Detect which cell encompasses the target text, then output its (x, y) center coordinate. 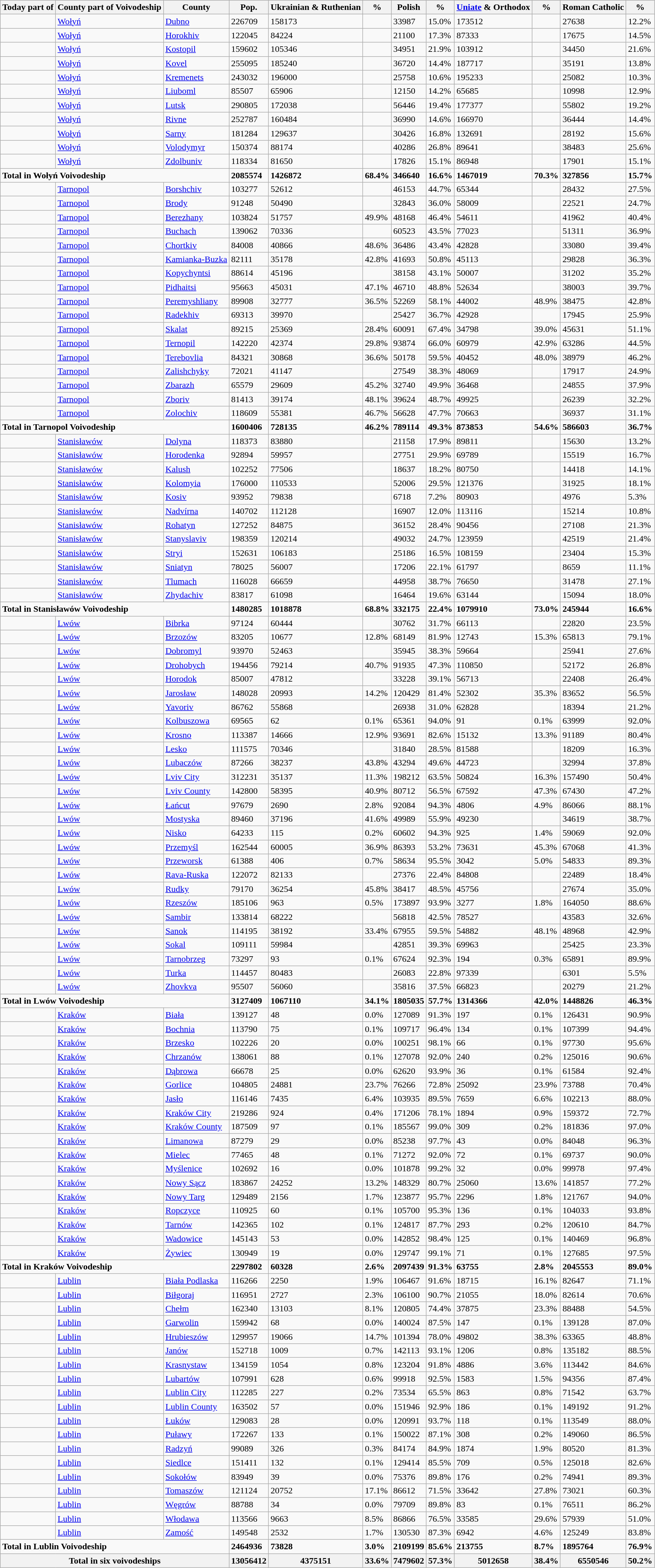
71 (494, 1253)
13056412 (249, 1561)
36.6% (377, 357)
93.8% (640, 1211)
32 (494, 1169)
46153 (409, 189)
6.6% (547, 1099)
1426872 (316, 175)
181836 (593, 1127)
91.6% (441, 1281)
24855 (593, 385)
36486 (409, 245)
38158 (409, 273)
42851 (409, 945)
32777 (316, 301)
111575 (249, 749)
151946 (409, 1407)
County (196, 7)
79214 (316, 665)
139062 (249, 231)
Łuków (196, 1421)
78.0% (441, 1337)
1009 (316, 1351)
13103 (316, 1309)
12743 (494, 637)
Pidhaitsi (196, 287)
93874 (409, 343)
42374 (316, 343)
93952 (249, 497)
13.3% (547, 735)
68.8% (377, 609)
27.8% (547, 1490)
76.9% (640, 1547)
17901 (593, 161)
113442 (593, 1365)
Lubartów (196, 1379)
245944 (593, 609)
70.3% (547, 175)
43294 (409, 763)
99918 (409, 1379)
Terebovlia (196, 357)
24252 (316, 1183)
57.7% (441, 1001)
Brzesko (196, 1043)
84174 (409, 1449)
8.7% (547, 1547)
14.1% (640, 469)
49989 (409, 819)
68.4% (377, 175)
7659 (494, 1099)
86.2% (640, 1504)
58634 (409, 861)
39970 (316, 315)
Kalush (196, 469)
Rivne (196, 119)
95.7% (441, 1197)
346640 (409, 175)
171206 (409, 1113)
141857 (593, 1183)
89908 (249, 301)
4976 (593, 497)
32.6% (640, 917)
142113 (409, 1351)
69565 (249, 721)
12.0% (441, 511)
Jasło (196, 1099)
42.0% (547, 1001)
13.8% (640, 63)
54882 (494, 931)
49802 (494, 1337)
115 (316, 833)
Tlumach (196, 581)
46.3% (640, 1001)
39174 (316, 399)
105346 (316, 49)
25082 (593, 77)
5012658 (494, 1561)
48.7% (441, 399)
89.5% (441, 1099)
185106 (249, 903)
14666 (316, 735)
252787 (249, 119)
Janów (196, 1351)
162544 (249, 847)
43.8% (377, 763)
85.5% (441, 1462)
73021 (593, 1490)
25 (316, 1071)
79.1% (640, 637)
36.5% (377, 301)
County part of Voivodeship (110, 7)
114195 (249, 931)
15094 (593, 595)
71272 (409, 1155)
1079910 (494, 609)
Total in Kraków Voivodeship (115, 1267)
83880 (316, 441)
36468 (494, 385)
Lutsk (196, 105)
1467019 (494, 175)
125018 (593, 1462)
52269 (409, 301)
Kolbuszowa (196, 721)
88 (316, 1057)
130949 (249, 1253)
Ropczyce (196, 1211)
16.5% (441, 553)
91.2% (640, 1407)
65.5% (441, 1393)
Kovel (196, 63)
73297 (249, 959)
16464 (409, 595)
116266 (249, 1281)
127089 (409, 1015)
60602 (409, 833)
27638 (593, 21)
789114 (409, 427)
Ternopil (196, 343)
18637 (409, 469)
308 (494, 1435)
40.9% (377, 791)
48168 (409, 217)
50.4% (640, 777)
963 (316, 903)
159602 (249, 49)
21100 (409, 35)
64233 (249, 833)
150022 (409, 1435)
55802 (593, 105)
10.6% (441, 77)
35.2% (640, 273)
22408 (593, 679)
66823 (494, 987)
48069 (494, 371)
45631 (593, 329)
Zolochiv (196, 413)
129489 (249, 1197)
31478 (593, 581)
37196 (316, 819)
46.4% (441, 217)
67430 (593, 791)
99978 (593, 1169)
36.3% (640, 259)
127078 (409, 1057)
82133 (316, 875)
31.1% (640, 413)
138061 (249, 1057)
26083 (409, 973)
40.4% (640, 217)
31925 (593, 483)
Berezhany (196, 217)
97.7% (441, 1141)
Tomaszów (196, 1490)
28192 (593, 133)
6718 (409, 497)
159372 (593, 1113)
406 (316, 861)
Drohobych (196, 665)
5.3% (640, 497)
11.1% (640, 567)
65813 (593, 637)
81413 (249, 399)
37.8% (640, 763)
50007 (494, 273)
72021 (249, 371)
88488 (593, 1309)
93970 (249, 651)
Myślenice (196, 1169)
194 (494, 959)
46710 (409, 287)
226709 (249, 21)
121376 (494, 483)
123959 (494, 539)
Stanyslaviv (196, 539)
Yavoriv (196, 707)
48.5% (441, 889)
Żywiec (196, 1253)
125249 (593, 1533)
35.3% (547, 693)
42519 (593, 539)
38417 (409, 889)
67955 (409, 931)
121767 (593, 1197)
74.4% (441, 1309)
103912 (494, 49)
10.8% (640, 511)
110925 (249, 1211)
36.0% (441, 203)
8.5% (377, 1519)
52463 (316, 651)
0.6% (377, 1379)
45031 (316, 287)
8.1% (377, 1309)
23.9% (547, 1085)
186 (494, 1407)
15.0% (441, 21)
113790 (249, 1029)
25758 (409, 77)
Borshchiv (196, 189)
120214 (316, 539)
10998 (593, 91)
Zamość (196, 1533)
185240 (316, 63)
56007 (316, 567)
157490 (593, 777)
123877 (409, 1197)
129414 (409, 1462)
18209 (593, 749)
88.1% (640, 805)
42828 (494, 245)
Lublin City (196, 1393)
21158 (409, 441)
33.6% (377, 1561)
73788 (593, 1085)
30762 (409, 623)
92.5% (441, 1379)
Roman Catholic (593, 7)
45113 (494, 259)
23.5% (640, 623)
25941 (593, 651)
65891 (593, 959)
136 (494, 1211)
84.7% (640, 1225)
75376 (409, 1476)
70346 (316, 749)
82111 (249, 259)
36152 (409, 525)
28432 (593, 189)
1805035 (409, 1001)
80712 (409, 791)
38979 (593, 357)
142800 (249, 791)
62620 (409, 1071)
66.0% (441, 343)
Lubaczów (196, 763)
103824 (249, 217)
39624 (409, 399)
76650 (494, 581)
2085574 (249, 175)
92.3% (441, 959)
84224 (316, 35)
17917 (593, 371)
99.0% (441, 1127)
82647 (593, 1281)
4375151 (316, 1561)
Mostyska (196, 819)
Radekhiv (196, 315)
Puławy (196, 1435)
66113 (494, 623)
129083 (249, 1421)
81.4% (441, 693)
89460 (249, 819)
85238 (409, 1141)
56818 (409, 917)
57 (316, 1407)
61388 (249, 861)
32.2% (640, 399)
Mielec (196, 1155)
113549 (593, 1421)
728135 (316, 427)
79709 (409, 1504)
290805 (249, 105)
87266 (249, 763)
586603 (593, 427)
79838 (316, 497)
54.6% (547, 427)
87279 (249, 1141)
19.2% (640, 105)
39.3% (441, 945)
93 (316, 959)
133814 (249, 917)
73534 (409, 1393)
58395 (316, 791)
81.3% (640, 1449)
56628 (409, 413)
1583 (494, 1379)
332175 (409, 609)
17206 (409, 567)
Kolomyia (196, 483)
48.9% (547, 301)
41693 (409, 259)
97679 (249, 805)
50824 (494, 777)
Total in six voivodeships (115, 1561)
102692 (249, 1169)
139128 (593, 1323)
Wadowice (196, 1239)
16.1% (547, 1281)
145143 (249, 1239)
Krosno (196, 735)
71542 (593, 1393)
27.6% (640, 651)
110533 (316, 483)
56713 (494, 679)
Włodawa (196, 1519)
62828 (494, 707)
40.7% (377, 665)
65579 (249, 385)
23404 (593, 553)
11.3% (377, 777)
126431 (593, 1015)
Biłgoraj (196, 1294)
173897 (409, 903)
31202 (593, 273)
197 (494, 1015)
53.2% (441, 847)
20279 (593, 987)
43583 (593, 917)
1448826 (593, 1001)
29828 (593, 259)
Kraków City (196, 1113)
90.9% (640, 1015)
Przemyśl (196, 847)
Zbarazh (196, 385)
57.3% (441, 1561)
86762 (249, 707)
21.3% (640, 525)
1.5% (547, 1379)
195233 (494, 77)
Sokal (196, 945)
106183 (316, 553)
95507 (249, 987)
181284 (249, 133)
15214 (593, 511)
1600406 (249, 427)
28.5% (441, 749)
326 (316, 1449)
102226 (249, 1043)
Lviv County (196, 791)
1895764 (593, 1547)
84875 (316, 525)
Brody (196, 203)
26239 (593, 399)
3042 (494, 861)
97124 (249, 623)
108159 (494, 553)
142220 (249, 343)
52302 (494, 693)
65685 (494, 91)
2097439 (409, 1267)
49925 (494, 399)
49.6% (441, 763)
176000 (249, 483)
57939 (593, 1519)
176 (494, 1476)
152631 (249, 553)
35178 (316, 259)
Zboriv (196, 399)
6550546 (593, 1561)
15.6% (640, 133)
Total in Lwów Voivodeship (115, 1001)
77506 (316, 469)
17.3% (441, 35)
32740 (409, 385)
Tarnobrzeg (196, 959)
84008 (249, 245)
133 (316, 1435)
51.0% (640, 1519)
Kamianka-Buzka (196, 259)
152718 (249, 1351)
72.7% (640, 1113)
86.5% (640, 1435)
14.5% (640, 35)
34798 (494, 329)
91 (494, 721)
166970 (494, 119)
114457 (249, 973)
42928 (494, 315)
7.2% (441, 497)
52612 (316, 189)
34951 (409, 49)
36990 (409, 119)
87333 (494, 35)
91.8% (441, 1365)
70.4% (640, 1085)
12.8% (377, 637)
31.0% (441, 707)
33080 (593, 245)
129747 (409, 1253)
4806 (494, 805)
25369 (316, 329)
130530 (409, 1533)
91248 (249, 203)
107991 (249, 1379)
1894 (494, 1113)
45196 (316, 273)
44958 (409, 581)
17675 (593, 35)
34619 (593, 819)
103277 (249, 189)
90.0% (640, 1155)
163502 (249, 1407)
21.4% (640, 539)
140469 (593, 1239)
87.1% (441, 1435)
93691 (409, 735)
69313 (249, 315)
32994 (593, 763)
71.1% (640, 1281)
96.3% (640, 1141)
92084 (409, 805)
293 (494, 1225)
72 (494, 1155)
27376 (409, 875)
19066 (316, 1337)
Sarny (196, 133)
59664 (494, 651)
132 (316, 1462)
73631 (494, 847)
90456 (494, 525)
118334 (249, 161)
Nisko (196, 833)
76266 (409, 1085)
628 (316, 1379)
109717 (409, 1029)
125 (494, 1239)
18.2% (441, 469)
116951 (249, 1294)
116146 (249, 1099)
Dubno (196, 21)
162340 (249, 1309)
116028 (249, 581)
172267 (249, 1435)
87.4% (640, 1379)
50490 (316, 203)
48968 (593, 931)
62 (316, 721)
33228 (409, 679)
113387 (249, 735)
Rava-Ruska (196, 875)
Kraków County (196, 1127)
61584 (593, 1071)
187717 (494, 63)
Peremyshliany (196, 301)
73828 (316, 1547)
2.3% (377, 1294)
Polish (409, 7)
38003 (593, 287)
Limanowa (196, 1141)
Rzeszów (196, 903)
5.5% (640, 973)
82614 (593, 1294)
127685 (593, 1253)
Krasnystaw (196, 1365)
123204 (409, 1365)
255095 (249, 63)
196000 (316, 77)
Horodok (196, 679)
54.5% (640, 1309)
69789 (494, 455)
2296 (494, 1197)
55381 (316, 413)
63999 (593, 721)
25060 (494, 1183)
2532 (316, 1533)
185567 (409, 1127)
39.4% (640, 245)
83652 (593, 693)
Kostopil (196, 49)
97.0% (640, 1127)
81650 (316, 161)
23.7% (377, 1085)
83949 (249, 1476)
122072 (249, 875)
113116 (494, 511)
59957 (316, 455)
83 (494, 1504)
48.0% (547, 357)
Gorlice (196, 1085)
65344 (494, 189)
149192 (593, 1407)
27108 (593, 525)
177377 (494, 105)
67592 (494, 791)
4.6% (547, 1533)
89.9% (640, 959)
925 (494, 833)
80.7% (441, 1183)
22820 (593, 623)
17.9% (441, 441)
Dobromyl (196, 651)
Horokhiv (196, 35)
29.5% (441, 483)
73.0% (547, 609)
312231 (249, 777)
106467 (409, 1281)
16.8% (441, 133)
94.4% (640, 1029)
16.7% (640, 455)
Sokołów (196, 1476)
41.3% (640, 847)
863 (494, 1393)
99.1% (441, 1253)
80.4% (640, 735)
80483 (316, 973)
148028 (249, 693)
34 (316, 1504)
Today part of (28, 7)
95.6% (640, 1043)
41147 (316, 371)
150374 (249, 147)
7479602 (409, 1561)
4886 (494, 1365)
88174 (316, 147)
84.9% (441, 1449)
59984 (316, 945)
54833 (593, 861)
90.7% (441, 1294)
135182 (593, 1351)
71.5% (441, 1490)
77023 (494, 231)
Zalishchyky (196, 371)
Pop. (249, 7)
17945 (593, 315)
125016 (593, 1057)
183867 (249, 1183)
148329 (409, 1183)
33585 (494, 1519)
142852 (409, 1239)
Stryi (196, 553)
41962 (593, 217)
77465 (249, 1155)
Sanok (196, 931)
79170 (249, 889)
54611 (494, 217)
89811 (494, 441)
120610 (593, 1225)
25186 (409, 553)
2156 (316, 1197)
38475 (593, 301)
Garwolin (196, 1323)
52634 (494, 287)
158173 (316, 21)
25425 (593, 945)
86066 (593, 805)
59069 (593, 833)
40452 (494, 357)
22489 (593, 875)
24881 (316, 1085)
27751 (409, 455)
2727 (316, 1294)
1480285 (249, 609)
34.1% (377, 1001)
35191 (593, 63)
45.3% (547, 847)
27674 (593, 889)
76.5% (441, 1519)
6301 (593, 973)
198359 (249, 539)
Sniatyn (196, 567)
3.6% (547, 1365)
26938 (409, 707)
Sambir (196, 917)
39.7% (640, 287)
Kopychyntsi (196, 273)
84808 (494, 875)
92894 (249, 455)
83.8% (640, 1533)
60979 (494, 343)
36937 (593, 413)
45.2% (377, 385)
14418 (593, 469)
110850 (494, 665)
75 (316, 1029)
29.6% (547, 1519)
219286 (249, 1113)
94356 (593, 1379)
159942 (249, 1323)
147 (494, 1323)
12150 (409, 91)
16907 (409, 511)
0.9% (547, 1113)
Zhovkva (196, 987)
20993 (316, 693)
19 (316, 1253)
Tarnów (196, 1225)
52172 (593, 665)
70.6% (640, 1294)
Chrzanów (196, 1057)
49.3% (441, 427)
83817 (249, 595)
101394 (409, 1337)
52006 (409, 483)
65906 (316, 91)
Brzozów (196, 637)
85.6% (441, 1547)
38192 (316, 931)
20752 (316, 1490)
102213 (593, 1099)
63755 (494, 1267)
129637 (316, 133)
65361 (409, 721)
104033 (593, 1211)
160484 (316, 119)
70336 (316, 231)
67.4% (441, 329)
873853 (494, 427)
87.3% (441, 1533)
309 (494, 1127)
Turka (196, 973)
77.2% (640, 1183)
36 (494, 1071)
25.9% (640, 315)
44.5% (640, 343)
60091 (409, 329)
60523 (409, 231)
33.4% (377, 931)
Lesko (196, 749)
67068 (593, 847)
31840 (409, 749)
43.1% (441, 273)
1874 (494, 1449)
80750 (494, 469)
Chortkiv (196, 245)
20 (316, 1043)
6942 (494, 1533)
84048 (593, 1141)
55868 (316, 707)
102 (316, 1225)
84321 (249, 357)
140702 (249, 511)
35945 (409, 651)
81.9% (441, 637)
90.6% (640, 1057)
172038 (316, 105)
120429 (409, 693)
Lublin County (196, 1407)
39.0% (547, 329)
3277 (494, 903)
327856 (593, 175)
63144 (494, 595)
69963 (494, 945)
17.1% (377, 1490)
39.1% (441, 679)
Total in Tarnopol Voivodeship (115, 427)
80520 (593, 1449)
Skalat (196, 329)
44723 (494, 763)
Nowy Sącz (196, 1183)
2045553 (593, 1267)
15.7% (640, 175)
Hrubieszów (196, 1337)
140024 (409, 1323)
36720 (409, 63)
101878 (409, 1169)
29.9% (441, 455)
88.6% (640, 903)
76511 (593, 1504)
43.5% (441, 231)
100251 (409, 1043)
Total in Wołyń Voivodeship (115, 175)
99089 (249, 1449)
Total in Lublin Voivodeship (115, 1547)
51757 (316, 217)
43.4% (441, 245)
113566 (249, 1519)
240 (494, 1057)
30426 (409, 133)
1.4% (547, 833)
80903 (494, 497)
127252 (249, 525)
43 (494, 1141)
198212 (409, 777)
44002 (494, 301)
87.5% (441, 1323)
194456 (249, 665)
33987 (409, 21)
149548 (249, 1533)
50.2% (640, 1561)
97.5% (640, 1253)
42.5% (441, 917)
83205 (249, 637)
60444 (316, 623)
68 (316, 1323)
89215 (249, 329)
10677 (316, 637)
68149 (409, 637)
924 (316, 1113)
55.9% (441, 819)
Kremenets (196, 77)
1054 (316, 1365)
2.6% (377, 1267)
129957 (249, 1337)
70663 (494, 413)
26.4% (640, 679)
Liuboml (196, 91)
86866 (409, 1519)
27549 (409, 371)
97.4% (640, 1169)
Radzyń (196, 1449)
1206 (494, 1351)
19.4% (441, 105)
92.4% (640, 1071)
61098 (316, 595)
164050 (593, 903)
173512 (494, 21)
89.0% (640, 1267)
105700 (409, 1211)
Zdolbuniv (196, 161)
32843 (409, 203)
28 (316, 1421)
27.5% (640, 189)
78527 (494, 917)
187509 (249, 1127)
139127 (249, 1015)
118 (494, 1421)
91935 (409, 665)
95663 (249, 287)
Przeworsk (196, 861)
48.6% (377, 245)
709 (494, 1462)
88614 (249, 273)
68222 (316, 917)
Siedlce (196, 1462)
Biała Podlaska (196, 1281)
Zhydachiv (196, 595)
63365 (593, 1337)
102252 (249, 469)
Volodymyr (196, 147)
58009 (494, 203)
149060 (593, 1435)
Nadvírna (196, 511)
Dąbrowa (196, 1071)
78025 (249, 567)
19.6% (441, 595)
1067110 (316, 1001)
134 (494, 1029)
104805 (249, 1085)
120805 (409, 1309)
51311 (593, 231)
38483 (593, 147)
36254 (316, 889)
151411 (249, 1462)
109111 (249, 945)
122045 (249, 35)
69737 (593, 1155)
Nowy Targ (196, 1197)
Dolyna (196, 441)
45756 (494, 889)
33642 (494, 1490)
98.4% (441, 1239)
3127409 (249, 1001)
74941 (593, 1476)
118373 (249, 441)
95.3% (441, 1211)
92.9% (441, 1407)
53 (316, 1239)
15630 (593, 441)
18715 (494, 1281)
84.6% (640, 1365)
67624 (409, 959)
Biała (196, 1015)
36444 (593, 119)
120991 (409, 1421)
85507 (249, 91)
1018878 (316, 609)
4.9% (547, 805)
9663 (316, 1519)
91189 (593, 735)
37875 (494, 1309)
25.6% (640, 147)
Rohatyn (196, 525)
34450 (593, 49)
60328 (316, 1267)
99.2% (441, 1169)
21.9% (441, 49)
97 (316, 1127)
15132 (494, 735)
7435 (316, 1099)
Ukrainian & Ruthenian (316, 7)
Łańcut (196, 805)
29.8% (377, 343)
Węgrów (196, 1504)
97339 (494, 973)
22521 (593, 203)
98.1% (441, 1043)
15519 (593, 455)
18.4% (640, 875)
22.8% (441, 973)
17826 (409, 161)
63.7% (640, 1393)
13.6% (547, 1183)
121124 (249, 1490)
25427 (409, 315)
16 (316, 1169)
106100 (409, 1294)
Horodenka (196, 455)
243032 (249, 77)
27.1% (640, 581)
18394 (593, 707)
8659 (593, 567)
21055 (494, 1294)
47.1% (377, 287)
Jarosław (196, 693)
41.6% (377, 819)
6.4% (377, 1099)
31.7% (441, 623)
25092 (494, 1085)
85007 (249, 679)
Bochnia (196, 1029)
88788 (249, 1504)
35816 (409, 987)
37.9% (640, 385)
40866 (316, 245)
18.1% (640, 483)
Rudky (196, 889)
29 (316, 1141)
87.0% (640, 1323)
44.7% (441, 189)
49230 (494, 819)
142365 (249, 1225)
2464936 (249, 1547)
2250 (316, 1281)
227 (316, 1393)
Buchach (196, 231)
10.3% (640, 77)
118609 (249, 413)
124817 (409, 1225)
66659 (316, 581)
47.7% (441, 413)
Total in Stanisławów Voivodeship (115, 609)
96.4% (441, 1029)
61797 (494, 567)
3.0% (377, 1547)
0.4% (377, 1113)
2109199 (409, 1547)
Kosiv (196, 497)
39 (316, 1476)
134159 (249, 1365)
35.0% (640, 889)
12.2% (640, 21)
5.0% (547, 861)
89641 (494, 147)
78.1% (441, 1113)
46.7% (377, 413)
60005 (316, 847)
38237 (316, 763)
14.7% (377, 1337)
38.4% (547, 1561)
1314366 (494, 1001)
107399 (593, 1029)
97730 (593, 1043)
88.5% (640, 1351)
50.8% (441, 259)
103935 (409, 1099)
93.1% (441, 1351)
37.5% (441, 987)
58.1% (441, 301)
40286 (409, 147)
22.1% (441, 567)
Lviv City (196, 777)
93.7% (441, 1421)
14.6% (441, 119)
Bibrka (196, 623)
213755 (494, 1547)
112285 (249, 1393)
72.8% (441, 1085)
63286 (593, 343)
Chełm (196, 1309)
96.8% (640, 1239)
87.7% (441, 1225)
47812 (316, 679)
51.1% (640, 329)
2297802 (249, 1267)
95.5% (441, 861)
2690 (316, 805)
56446 (409, 105)
86393 (409, 847)
60 (316, 1211)
112128 (316, 511)
47.2% (640, 791)
132691 (494, 133)
63.5% (441, 777)
49032 (409, 539)
45.8% (377, 889)
24.9% (640, 371)
81588 (494, 749)
29609 (316, 385)
21.6% (640, 49)
Uniate & Orthodox (494, 7)
86612 (409, 1490)
35137 (316, 777)
86948 (494, 161)
60.3% (640, 1490)
50178 (409, 357)
56060 (316, 987)
30868 (316, 357)
66 (494, 1043)
66678 (249, 1071)
